Detect which cell encompasses the target text, then output its [x, y] center coordinate. 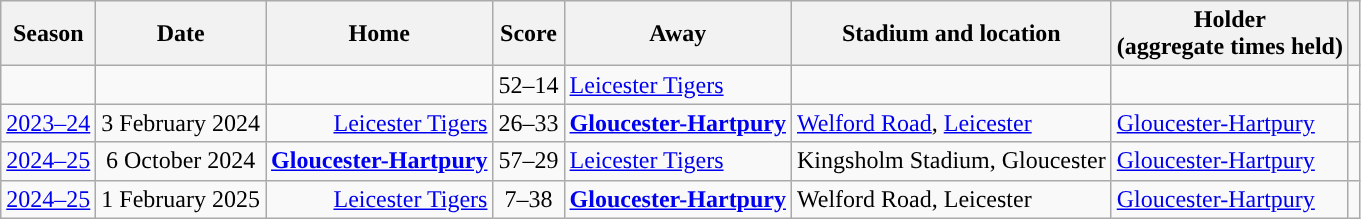
52–14 [528, 85]
Season [48, 34]
26–33 [528, 123]
3 February 2024 [181, 123]
Away [678, 34]
2023–24 [48, 123]
Stadium and location [952, 34]
7–38 [528, 199]
6 October 2024 [181, 161]
Holder(aggregate times held) [1230, 34]
1 February 2025 [181, 199]
Kingsholm Stadium, Gloucester [952, 161]
57–29 [528, 161]
Home [380, 34]
Score [528, 34]
Date [181, 34]
